From the cell containing the given text, extract its center point as (X, Y) coordinate. 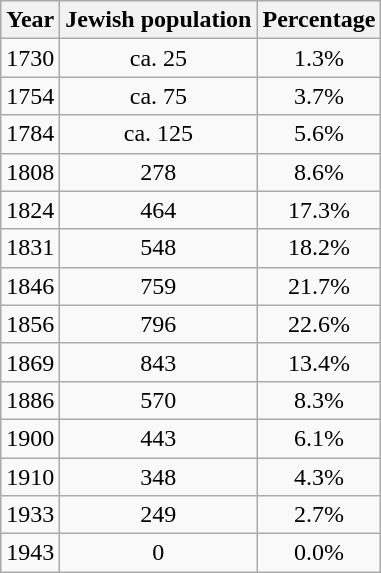
1943 (30, 553)
278 (158, 172)
1808 (30, 172)
ca. 25 (158, 58)
1831 (30, 248)
1869 (30, 362)
22.6% (319, 324)
1886 (30, 400)
548 (158, 248)
18.2% (319, 248)
1.3% (319, 58)
1754 (30, 96)
Jewish population (158, 20)
443 (158, 438)
4.3% (319, 477)
Percentage (319, 20)
8.3% (319, 400)
13.4% (319, 362)
1900 (30, 438)
8.6% (319, 172)
1730 (30, 58)
1784 (30, 134)
6.1% (319, 438)
3.7% (319, 96)
348 (158, 477)
249 (158, 515)
1856 (30, 324)
0 (158, 553)
1846 (30, 286)
5.6% (319, 134)
21.7% (319, 286)
0.0% (319, 553)
ca. 75 (158, 96)
464 (158, 210)
759 (158, 286)
843 (158, 362)
570 (158, 400)
796 (158, 324)
17.3% (319, 210)
Year (30, 20)
2.7% (319, 515)
1824 (30, 210)
1933 (30, 515)
1910 (30, 477)
ca. 125 (158, 134)
